For the text-containing cell, return its midpoint in (x, y) coordinate format. 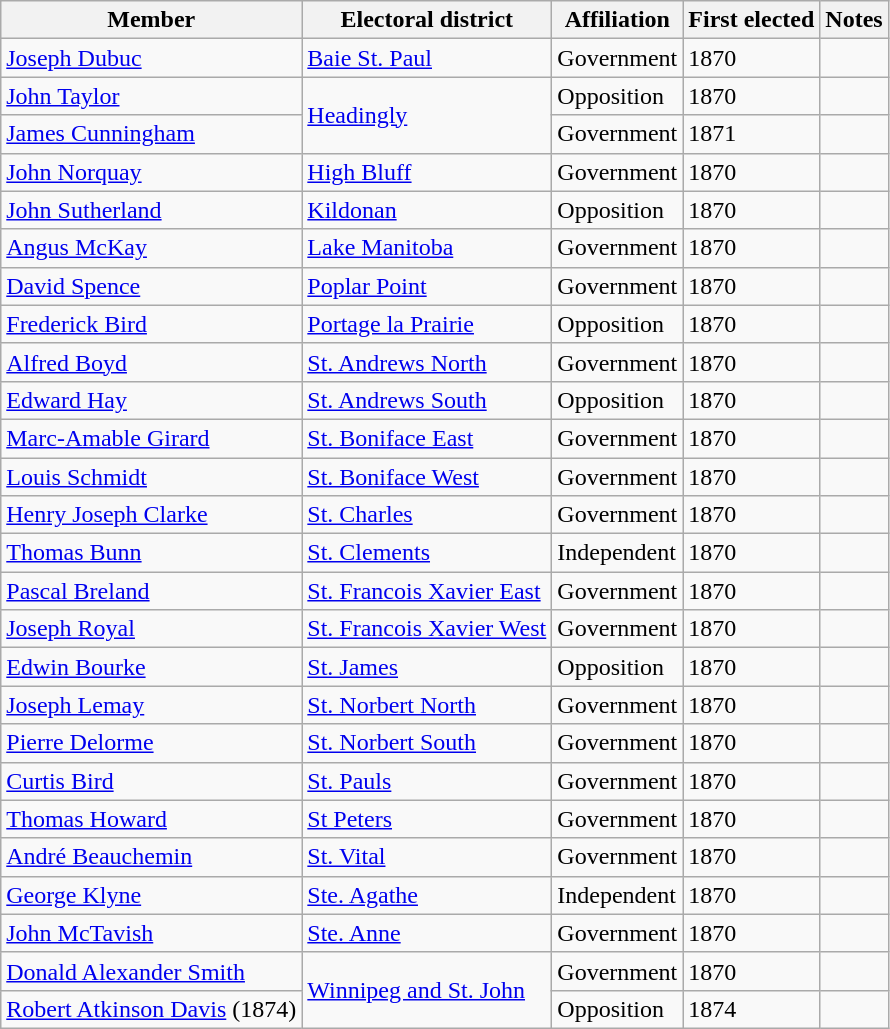
Baie St. Paul (427, 58)
Kildonan (427, 210)
Marc-Amable Girard (152, 438)
Henry Joseph Clarke (152, 515)
Thomas Bunn (152, 553)
John McTavish (152, 933)
John Sutherland (152, 210)
Edward Hay (152, 400)
Lake Manitoba (427, 248)
Joseph Royal (152, 629)
Donald Alexander Smith (152, 971)
St. Francois Xavier West (427, 629)
André Beauchemin (152, 857)
St. Charles (427, 515)
Angus McKay (152, 248)
Electoral district (427, 20)
Louis Schmidt (152, 477)
St. Andrews South (427, 400)
St. Pauls (427, 781)
1871 (752, 134)
Alfred Boyd (152, 362)
High Bluff (427, 172)
Edwin Bourke (152, 667)
George Klyne (152, 895)
James Cunningham (152, 134)
Poplar Point (427, 286)
Robert Atkinson Davis (1874) (152, 1009)
St Peters (427, 819)
St. Francois Xavier East (427, 591)
St. Norbert South (427, 743)
Portage la Prairie (427, 324)
Joseph Dubuc (152, 58)
Winnipeg and St. John (427, 990)
St. Boniface West (427, 477)
Headingly (427, 115)
Ste. Agathe (427, 895)
Curtis Bird (152, 781)
Thomas Howard (152, 819)
John Norquay (152, 172)
David Spence (152, 286)
St. Andrews North (427, 362)
Joseph Lemay (152, 705)
Frederick Bird (152, 324)
Member (152, 20)
Notes (854, 20)
First elected (752, 20)
John Taylor (152, 96)
St. Boniface East (427, 438)
1874 (752, 1009)
Pierre Delorme (152, 743)
Pascal Breland (152, 591)
Affiliation (618, 20)
St. Norbert North (427, 705)
St. James (427, 667)
Ste. Anne (427, 933)
St. Clements (427, 553)
St. Vital (427, 857)
